Locate the cell with the specified text and output its [x, y] center coordinate. 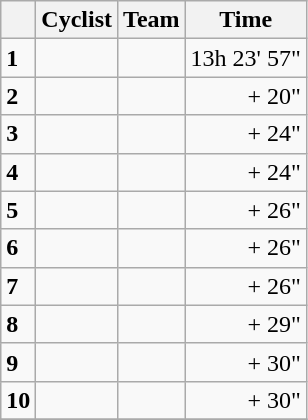
2 [18, 96]
5 [18, 210]
10 [18, 400]
13h 23' 57" [246, 58]
Cyclist [77, 20]
8 [18, 324]
Time [246, 20]
6 [18, 248]
4 [18, 172]
+ 20" [246, 96]
3 [18, 134]
7 [18, 286]
9 [18, 362]
Team [152, 20]
+ 29" [246, 324]
1 [18, 58]
